Identify which cell holds the provided text, then report its (X, Y) central coordinate. 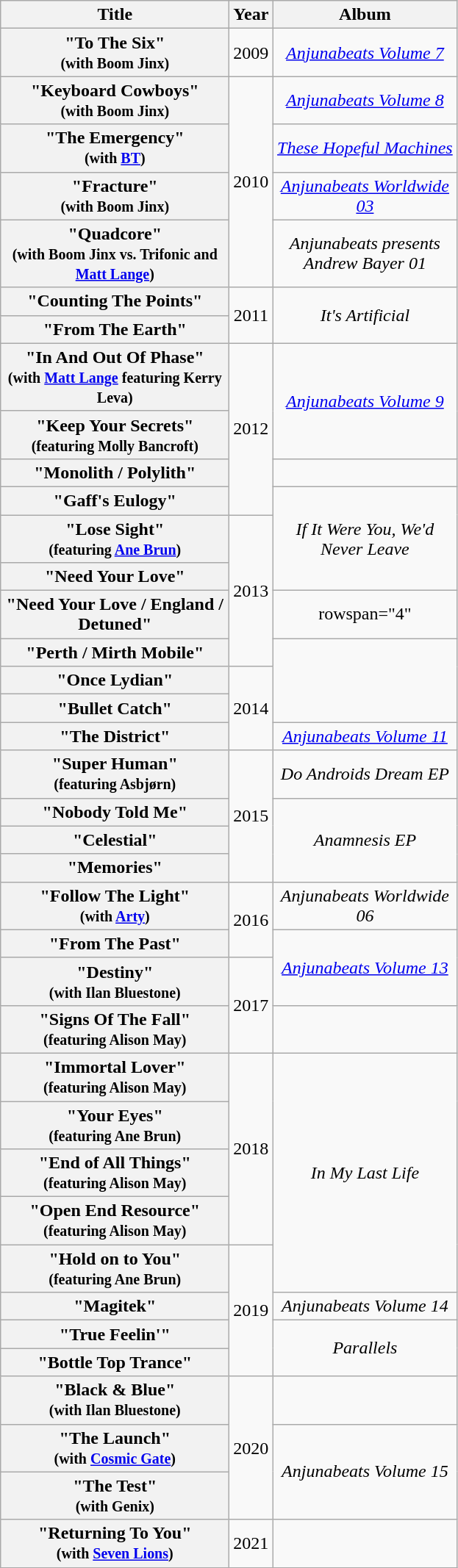
2009 (251, 53)
In My Last Life (365, 1173)
Album (365, 15)
"Monolith / Polylith" (115, 472)
2014 (251, 708)
Title (115, 15)
"Celestial" (115, 840)
"End of All Things" (featuring Alison May) (115, 1173)
Anjunabeats Worldwide 03 (365, 195)
Anjunabeats presents Andrew Bayer 01 (365, 253)
"Signs Of The Fall" (featuring Alison May) (115, 1029)
"Hold on to You" (featuring Ane Brun) (115, 1268)
"Lose Sight" (featuring Ane Brun) (115, 538)
"Quadcore" (with Boom Jinx vs. Trifonic and Matt Lange) (115, 253)
"Magitek" (115, 1306)
Anjunabeats Volume 15 (365, 1472)
"Open End Resource" (featuring Alison May) (115, 1221)
2017 (251, 1005)
"Keyboard Cowboys" (with Boom Jinx) (115, 100)
"Bullet Catch" (115, 708)
"The Test" (with Genix) (115, 1496)
Anjunabeats Volume 8 (365, 100)
These Hopeful Machines (365, 148)
"Need Your Love / England / Detuned" (115, 614)
"Your Eyes" (featuring Ane Brun) (115, 1124)
2019 (251, 1311)
"Memories" (115, 868)
"From The Earth" (115, 329)
2021 (251, 1543)
Anjunabeats Volume 9 (365, 401)
"Perth / Mirth Mobile" (115, 652)
2011 (251, 315)
"Gaff's Eulogy" (115, 500)
"Nobody Told Me" (115, 812)
"Super Human" (featuring Asbjørn) (115, 774)
"To The Six" (with Boom Jinx) (115, 53)
Anamnesis EP (365, 840)
"Need Your Love" (115, 577)
2016 (251, 920)
Parallels (365, 1348)
"Counting The Points" (115, 301)
Anjunabeats Volume 13 (365, 967)
If It Were You, We'd Never Leave (365, 538)
"Keep Your Secrets" (featuring Molly Bancroft) (115, 435)
Do Androids Dream EP (365, 774)
"The District" (115, 736)
2015 (251, 816)
2018 (251, 1148)
Anjunabeats Volume 11 (365, 736)
"Black & Blue" (with Ilan Bluestone) (115, 1400)
"Follow The Light" (with Arty) (115, 905)
"Immortal Lover" (featuring Alison May) (115, 1077)
It's Artificial (365, 315)
"The Emergency" (with BT) (115, 148)
"Fracture" (with Boom Jinx) (115, 195)
"Destiny" (with Ilan Bluestone) (115, 982)
Anjunabeats Worldwide 06 (365, 905)
"The Launch" (with Cosmic Gate) (115, 1447)
"Once Lydian" (115, 680)
2012 (251, 429)
"In And Out Of Phase" (with Matt Lange featuring Kerry Leva) (115, 377)
"Bottle Top Trance" (115, 1362)
rowspan="4" (365, 614)
Year (251, 15)
"True Feelin'" (115, 1334)
2020 (251, 1447)
2010 (251, 182)
"From The Past" (115, 943)
"Returning To You" (with Seven Lions) (115, 1543)
Anjunabeats Volume 14 (365, 1306)
2013 (251, 590)
Anjunabeats Volume 7 (365, 53)
